Pinpoint the cell where the given text exists, returning its [X, Y] midpoint coordinate. 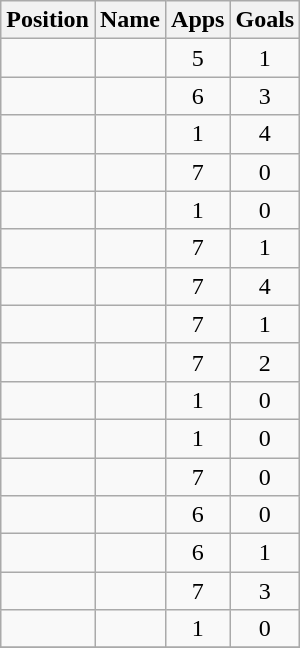
5 [198, 58]
Position [48, 20]
Goals [265, 20]
2 [265, 362]
Name [130, 20]
Apps [198, 20]
